Output the [x, y] coordinate of the center of the cell containing the given text.  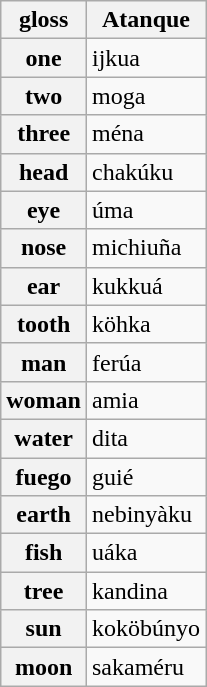
köhka [146, 324]
dita [146, 438]
sakaméru [146, 667]
ear [44, 286]
guié [146, 477]
moga [146, 96]
water [44, 438]
moon [44, 667]
nose [44, 248]
two [44, 96]
tree [44, 591]
man [44, 362]
earth [44, 515]
three [44, 134]
fuego [44, 477]
woman [44, 400]
michiuña [146, 248]
ména [146, 134]
gloss [44, 20]
ferúa [146, 362]
Atanque [146, 20]
tooth [44, 324]
amia [146, 400]
head [44, 172]
eye [44, 210]
uáka [146, 553]
fish [44, 553]
kukkuá [146, 286]
chakúku [146, 172]
nebinyàku [146, 515]
koköbúnyo [146, 629]
kandina [146, 591]
one [44, 58]
sun [44, 629]
úma [146, 210]
ijkua [146, 58]
